Return (x, y) of the center of cell containing provided text 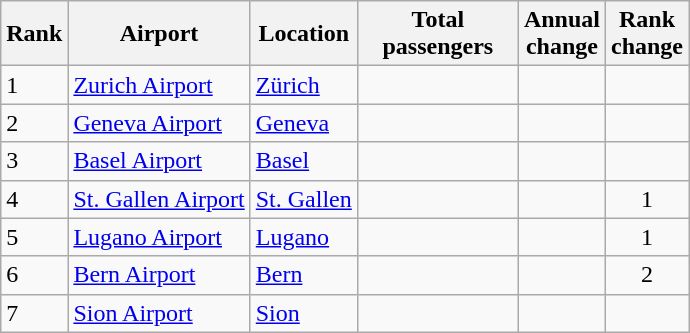
5 (34, 237)
Airport (159, 34)
St. Gallen (304, 199)
Lugano (304, 237)
Geneva (304, 123)
Bern Airport (159, 275)
7 (34, 313)
Geneva Airport (159, 123)
Rank (34, 34)
Rankchange (646, 34)
3 (34, 161)
Bern (304, 275)
Totalpassengers (438, 34)
Annualchange (562, 34)
Zurich Airport (159, 85)
Location (304, 34)
Sion (304, 313)
Zürich (304, 85)
St. Gallen Airport (159, 199)
Basel Airport (159, 161)
Sion Airport (159, 313)
Basel (304, 161)
4 (34, 199)
6 (34, 275)
Lugano Airport (159, 237)
